Extract the (X, Y) coordinate from the center of the cell holding the provided text.  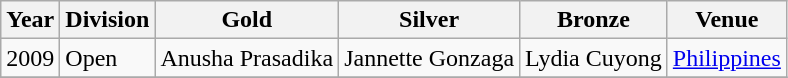
Anusha Prasadika (247, 58)
Venue (726, 20)
Division (108, 20)
Gold (247, 20)
Lydia Cuyong (594, 58)
Silver (430, 20)
Philippines (726, 58)
Bronze (594, 20)
2009 (30, 58)
Open (108, 58)
Jannette Gonzaga (430, 58)
Year (30, 20)
